For the text-containing cell, return its midpoint in [X, Y] coordinate format. 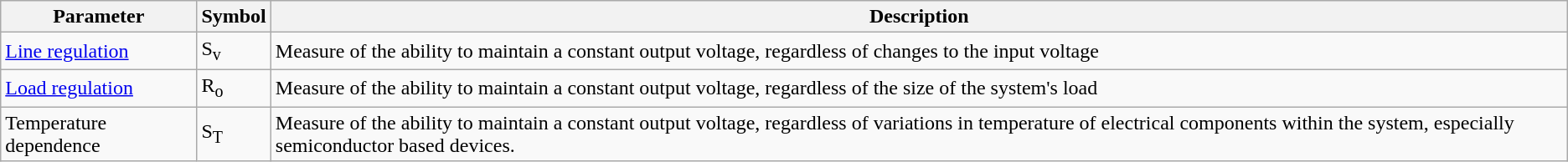
Temperature dependence [99, 134]
Symbol [234, 17]
Measure of the ability to maintain a constant output voltage, regardless of the size of the system's load [919, 88]
Sv [234, 51]
Ro [234, 88]
Description [919, 17]
ST [234, 134]
Measure of the ability to maintain a constant output voltage, regardless of changes to the input voltage [919, 51]
Parameter [99, 17]
Line regulation [99, 51]
Load regulation [99, 88]
